Pinpoint the cell where the given text exists, returning its [x, y] midpoint coordinate. 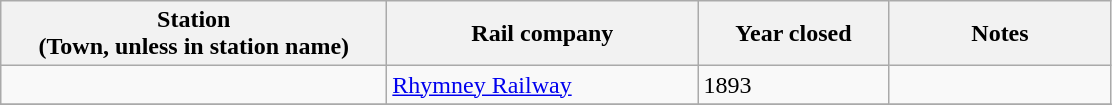
Rail company [542, 34]
Notes [1000, 34]
Year closed [794, 34]
Station(Town, unless in station name) [194, 34]
Rhymney Railway [542, 85]
1893 [794, 85]
